Extract the [x, y] coordinate from the center of the cell holding the provided text.  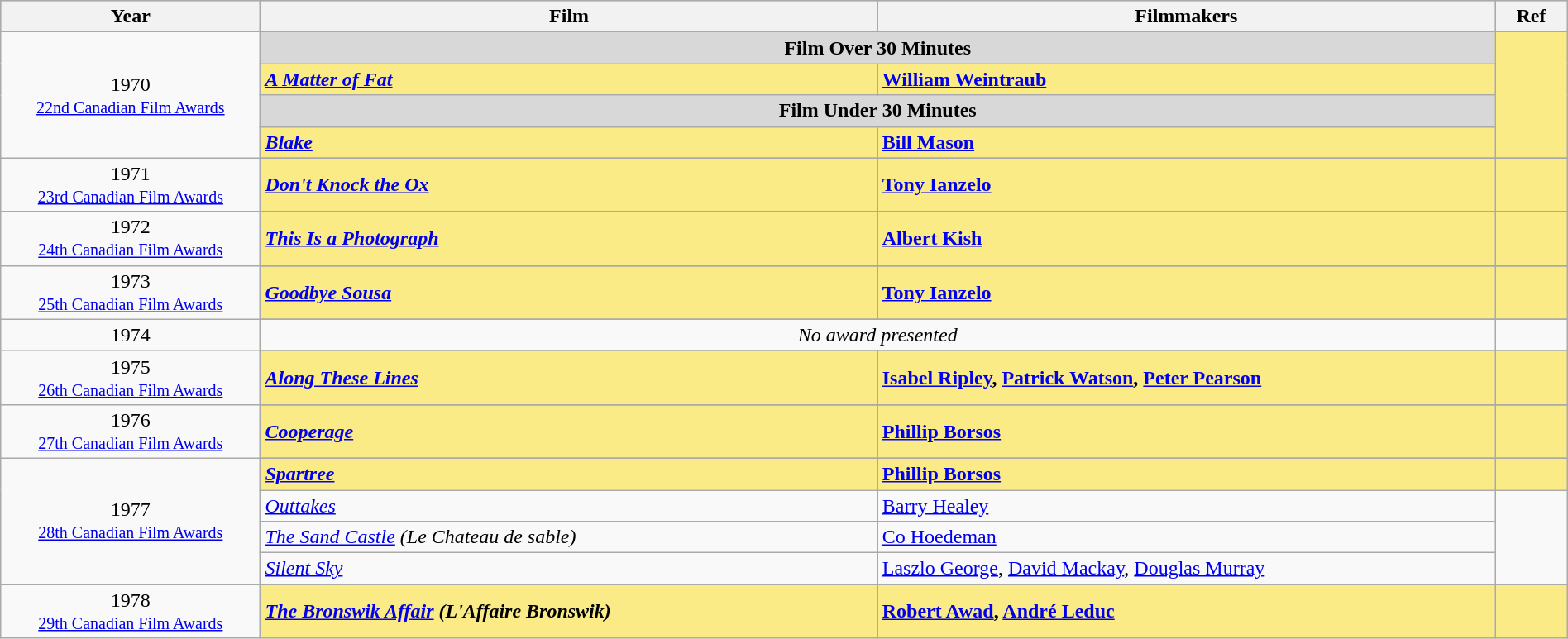
Bill Mason [1186, 142]
This Is a Photograph [569, 238]
Outtakes [569, 505]
1976 27th Canadian Film Awards [131, 432]
Albert Kish [1186, 238]
1970 22nd Canadian Film Awards [131, 95]
Silent Sky [569, 569]
1974 [131, 335]
1975 26th Canadian Film Awards [131, 377]
Filmmakers [1186, 17]
Year [131, 17]
Film Under 30 Minutes [878, 111]
Co Hoedeman [1186, 537]
The Sand Castle (Le Chateau de sable) [569, 537]
1977 28th Canadian Film Awards [131, 521]
A Matter of Fat [569, 79]
Isabel Ripley, Patrick Watson, Peter Pearson [1186, 377]
Along These Lines [569, 377]
Film Over 30 Minutes [878, 48]
1973 25th Canadian Film Awards [131, 293]
The Bronswik Affair (L'Affaire Bronswik) [569, 612]
1971 23rd Canadian Film Awards [131, 185]
William Weintraub [1186, 79]
Goodbye Sousa [569, 293]
Blake [569, 142]
Film [569, 17]
1978 29th Canadian Film Awards [131, 612]
Ref [1532, 17]
Robert Awad, André Leduc [1186, 612]
Cooperage [569, 432]
1972 24th Canadian Film Awards [131, 238]
Spartree [569, 474]
Barry Healey [1186, 505]
Laszlo George, David Mackay, Douglas Murray [1186, 569]
Don't Knock the Ox [569, 185]
No award presented [878, 335]
